For the text-containing cell, return its midpoint in (X, Y) coordinate format. 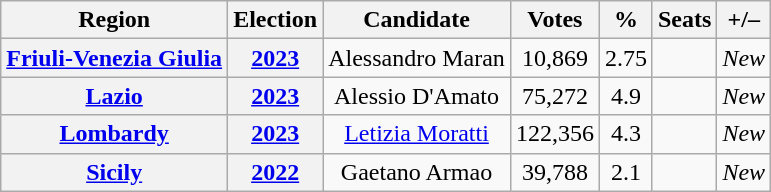
Election (276, 20)
Sicily (114, 172)
39,788 (554, 172)
122,356 (554, 134)
Alessandro Maran (417, 58)
2022 (276, 172)
Friuli-Venezia Giulia (114, 58)
+/– (744, 20)
75,272 (554, 96)
% (626, 20)
2.1 (626, 172)
Alessio D'Amato (417, 96)
10,869 (554, 58)
4.3 (626, 134)
Region (114, 20)
Votes (554, 20)
Lombardy (114, 134)
Gaetano Armao (417, 172)
Letizia Moratti (417, 134)
Seats (684, 20)
4.9 (626, 96)
Candidate (417, 20)
Lazio (114, 96)
2.75 (626, 58)
